Return (x, y) of the center of cell containing provided text 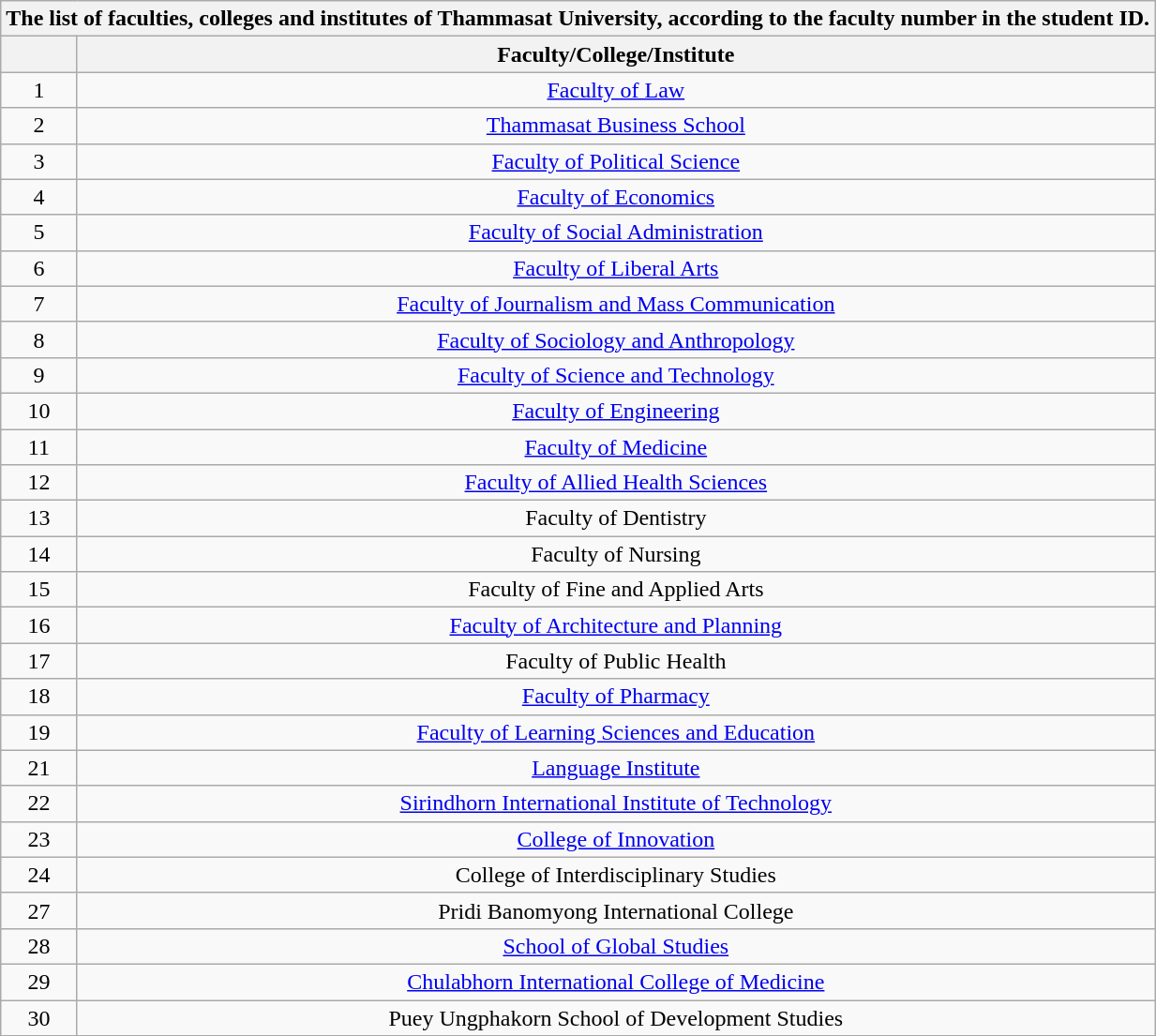
Faculty of Law (616, 90)
Thammasat Business School (616, 126)
Faculty of Medicine (616, 447)
21 (39, 768)
8 (39, 339)
Faculty of Fine and Applied Arts (616, 590)
Faculty of Sociology and Anthropology (616, 339)
2 (39, 126)
29 (39, 982)
Puey Ungphakorn School of Development Studies (616, 1017)
27 (39, 910)
4 (39, 197)
The list of faculties, colleges and institutes of Thammasat University, according to the faculty number in the student ID. (578, 19)
School of Global Studies (616, 946)
9 (39, 375)
Language Institute (616, 768)
Faculty of Economics (616, 197)
Faculty of Public Health (616, 661)
Faculty of Social Administration (616, 233)
Pridi Banomyong International College (616, 910)
30 (39, 1017)
Faculty of Nursing (616, 554)
14 (39, 554)
Faculty of Learning Sciences and Education (616, 732)
11 (39, 447)
7 (39, 304)
Chulabhorn International College of Medicine (616, 982)
24 (39, 875)
12 (39, 483)
13 (39, 518)
6 (39, 268)
Faculty of Allied Health Sciences (616, 483)
10 (39, 411)
1 (39, 90)
22 (39, 803)
Faculty of Journalism and Mass Communication (616, 304)
15 (39, 590)
23 (39, 839)
Faculty of Political Science (616, 161)
18 (39, 697)
Faculty of Pharmacy (616, 697)
19 (39, 732)
16 (39, 625)
Faculty of Dentistry (616, 518)
Faculty of Science and Technology (616, 375)
5 (39, 233)
28 (39, 946)
College of Innovation (616, 839)
Faculty of Architecture and Planning (616, 625)
Faculty of Engineering (616, 411)
Faculty of Liberal Arts (616, 268)
College of Interdisciplinary Studies (616, 875)
Sirindhorn International Institute of Technology (616, 803)
17 (39, 661)
Faculty/College/Institute (616, 54)
3 (39, 161)
